Return [X, Y] of the center of cell containing provided text 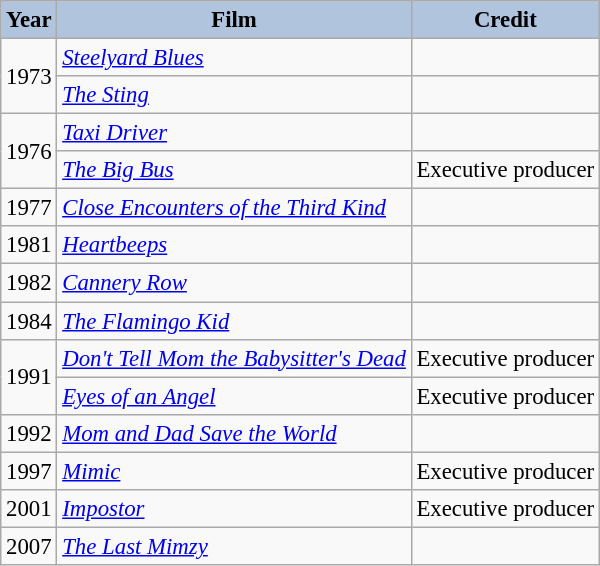
2007 [29, 546]
1992 [29, 433]
1981 [29, 245]
Film [234, 20]
Taxi Driver [234, 133]
Mom and Dad Save the World [234, 433]
The Sting [234, 95]
1991 [29, 376]
Steelyard Blues [234, 58]
1973 [29, 76]
Heartbeeps [234, 245]
Year [29, 20]
1982 [29, 283]
2001 [29, 509]
1976 [29, 152]
Mimic [234, 471]
Eyes of an Angel [234, 396]
1984 [29, 321]
Impostor [234, 509]
The Last Mimzy [234, 546]
Cannery Row [234, 283]
Don't Tell Mom the Babysitter's Dead [234, 358]
1977 [29, 208]
1997 [29, 471]
The Big Bus [234, 170]
The Flamingo Kid [234, 321]
Credit [505, 20]
Close Encounters of the Third Kind [234, 208]
